Locate the cell with the specified text and output its (x, y) center coordinate. 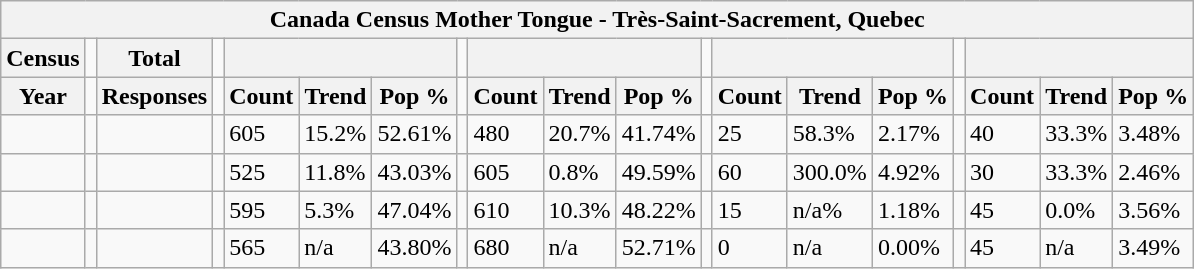
Canada Census Mother Tongue - Très-Saint-Sacrement, Quebec (598, 20)
1.18% (912, 210)
565 (262, 248)
15 (750, 210)
480 (506, 134)
3.48% (1154, 134)
48.22% (658, 210)
4.92% (912, 172)
20.7% (580, 134)
58.3% (830, 134)
5.3% (336, 210)
300.0% (830, 172)
n/a% (830, 210)
Responses (154, 96)
60 (750, 172)
0.8% (580, 172)
680 (506, 248)
40 (1002, 134)
Total (154, 58)
52.71% (658, 248)
0.0% (1076, 210)
10.3% (580, 210)
30 (1002, 172)
49.59% (658, 172)
25 (750, 134)
610 (506, 210)
2.17% (912, 134)
47.04% (414, 210)
0.00% (912, 248)
0 (750, 248)
11.8% (336, 172)
Census (43, 58)
Year (43, 96)
3.56% (1154, 210)
15.2% (336, 134)
595 (262, 210)
3.49% (1154, 248)
41.74% (658, 134)
52.61% (414, 134)
43.03% (414, 172)
2.46% (1154, 172)
525 (262, 172)
43.80% (414, 248)
